Determine the (X, Y) coordinate at the center of the cell enclosing the given text.  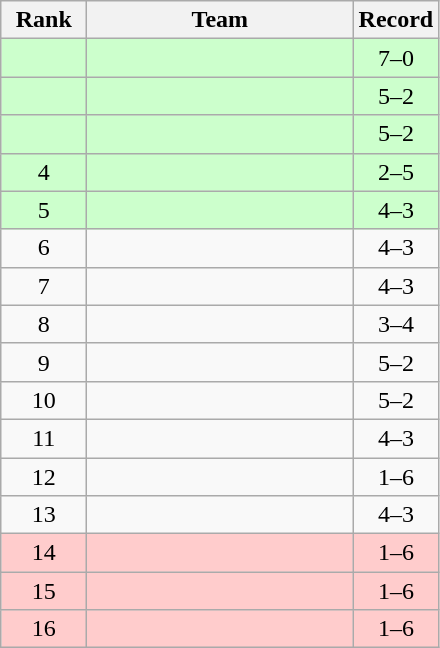
15 (44, 591)
2–5 (396, 172)
3–4 (396, 324)
8 (44, 324)
9 (44, 362)
6 (44, 248)
14 (44, 553)
Record (396, 20)
Rank (44, 20)
10 (44, 400)
5 (44, 210)
Team (220, 20)
7 (44, 286)
16 (44, 629)
12 (44, 477)
7–0 (396, 58)
4 (44, 172)
11 (44, 438)
13 (44, 515)
